For the text-containing cell, return its midpoint in (x, y) coordinate format. 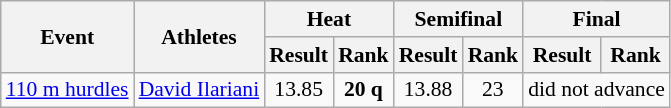
Semifinal (458, 19)
Athletes (200, 36)
13.88 (428, 90)
Heat (328, 19)
23 (494, 90)
Final (596, 19)
did not advance (596, 90)
David Ilariani (200, 90)
Event (68, 36)
20 q (364, 90)
13.85 (298, 90)
110 m hurdles (68, 90)
